Locate the cell with the specified text and output its (X, Y) center coordinate. 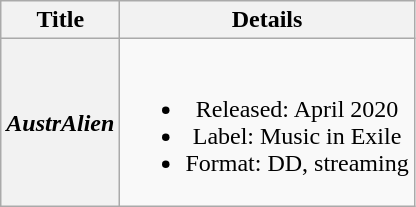
Released: April 2020Label: Music in ExileFormat: DD, streaming (267, 122)
AustrAlien (60, 122)
Details (267, 20)
Title (60, 20)
